Pinpoint the cell where the given text exists, returning its (x, y) midpoint coordinate. 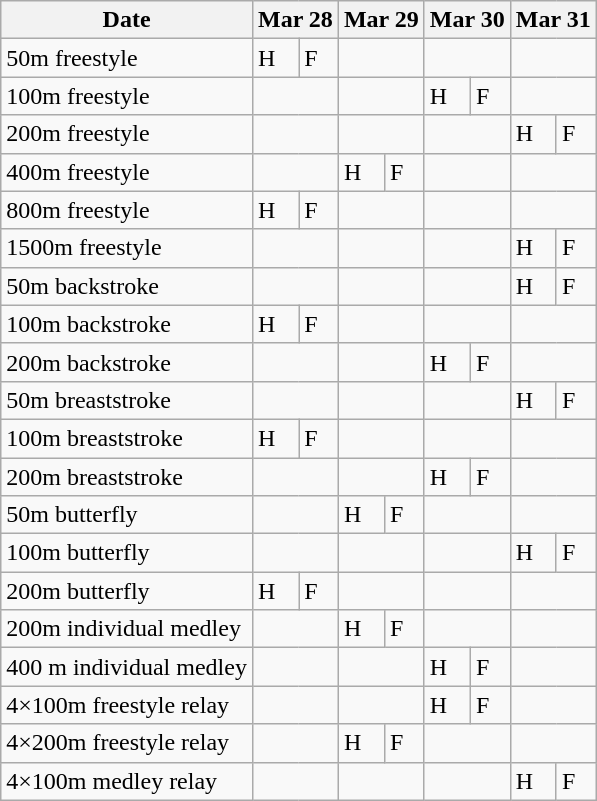
Date (127, 20)
50m freestyle (127, 58)
Mar 28 (295, 20)
100m breaststroke (127, 438)
4×100m freestyle relay (127, 705)
Mar 29 (381, 20)
400m freestyle (127, 172)
50m butterfly (127, 515)
100m backstroke (127, 324)
200m breaststroke (127, 477)
50m backstroke (127, 286)
Mar 30 (467, 20)
200m freestyle (127, 134)
1500m freestyle (127, 248)
Mar 31 (553, 20)
50m breaststroke (127, 400)
100m freestyle (127, 96)
200m backstroke (127, 362)
100m butterfly (127, 553)
200m individual medley (127, 629)
4×100m medley relay (127, 781)
800m freestyle (127, 210)
200m butterfly (127, 591)
400 m individual medley (127, 667)
4×200m freestyle relay (127, 743)
